Pinpoint the cell where the given text exists, returning its (X, Y) midpoint coordinate. 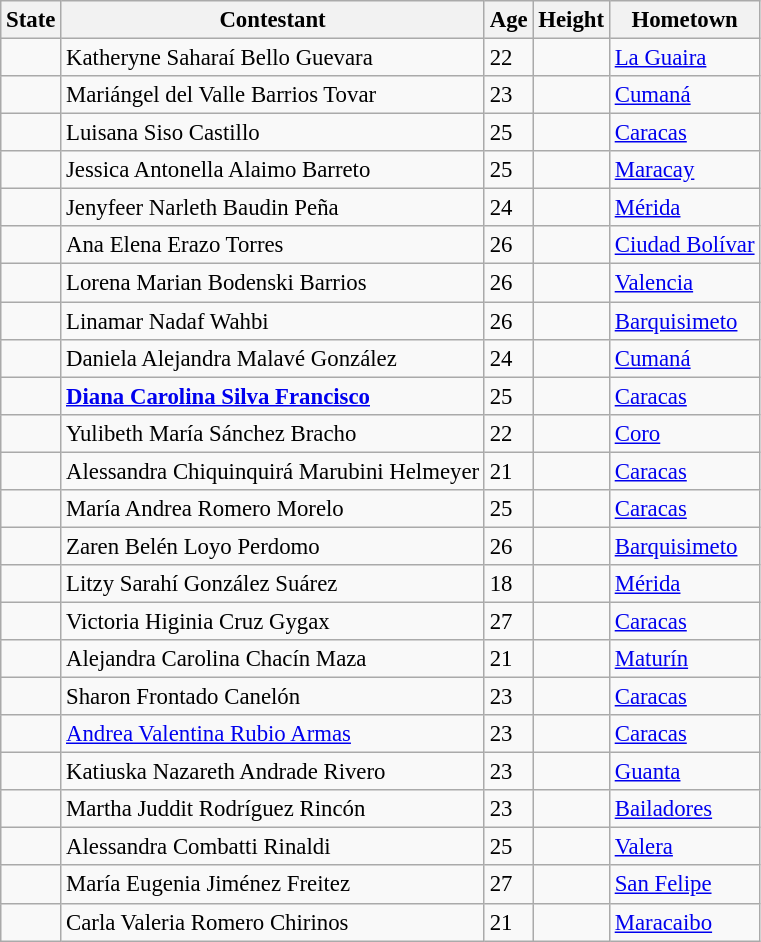
Sharon Frontado Canelón (273, 697)
Maturín (684, 659)
Hometown (684, 20)
Alessandra Chiquinquirá Marubini Helmeyer (273, 471)
Andrea Valentina Rubio Armas (273, 734)
Luisana Siso Castillo (273, 133)
Linamar Nadaf Wahbi (273, 321)
Lorena Marian Bodenski Barrios (273, 283)
Jessica Antonella Alaimo Barreto (273, 170)
State (31, 20)
Age (508, 20)
Martha Juddit Rodríguez Rincón (273, 809)
Alessandra Combatti Rinaldi (273, 847)
Katheryne Saharaí Bello Guevara (273, 58)
Bailadores (684, 809)
Valencia (684, 283)
Diana Carolina Silva Francisco (273, 396)
Ana Elena Erazo Torres (273, 245)
María Andrea Romero Morelo (273, 509)
Maracay (684, 170)
18 (508, 584)
Litzy Sarahí González Suárez (273, 584)
Ciudad Bolívar (684, 245)
Zaren Belén Loyo Perdomo (273, 546)
San Felipe (684, 885)
Victoria Higinia Cruz Gygax (273, 621)
Daniela Alejandra Malavé González (273, 358)
Coro (684, 433)
Contestant (273, 20)
Guanta (684, 772)
Height (571, 20)
La Guaira (684, 58)
Yulibeth María Sánchez Bracho (273, 433)
Katiuska Nazareth Andrade Rivero (273, 772)
María Eugenia Jiménez Freitez (273, 885)
Maracaibo (684, 922)
Alejandra Carolina Chacín Maza (273, 659)
Carla Valeria Romero Chirinos (273, 922)
Valera (684, 847)
Mariángel del Valle Barrios Tovar (273, 95)
Jenyfeer Narleth Baudin Peña (273, 208)
